Search for the cell housing the specified text and yield its [x, y] center coordinate. 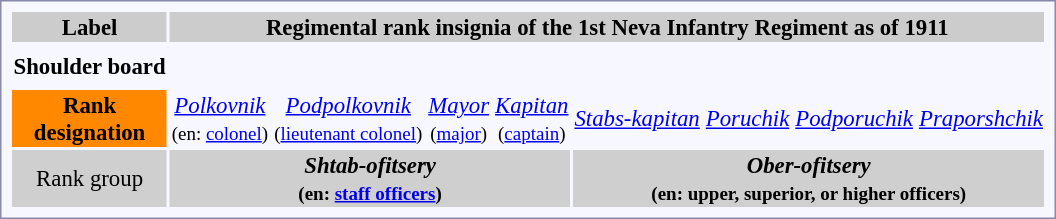
Ober-ofitsery (en: upper, superior, or higher officers) [809, 178]
Mayor(major) [459, 118]
Shoulder board [90, 66]
Podporuchik [854, 118]
Podpolkovnik (lieutenant colonel) [348, 118]
Rank group [90, 178]
Kapitan (captain) [532, 118]
Poruchik [748, 118]
Stabs-kapitan [637, 118]
Polkovnik (en: colonel) [220, 118]
Rankdesignation [90, 118]
Praporshchik [980, 118]
Shtab-ofitsery (en: staff officers) [370, 178]
Label [90, 27]
Regimental rank insignia of the 1st Neva Infantry Regiment as of 1911 [607, 27]
